Detect which cell encompasses the target text, then output its (X, Y) center coordinate. 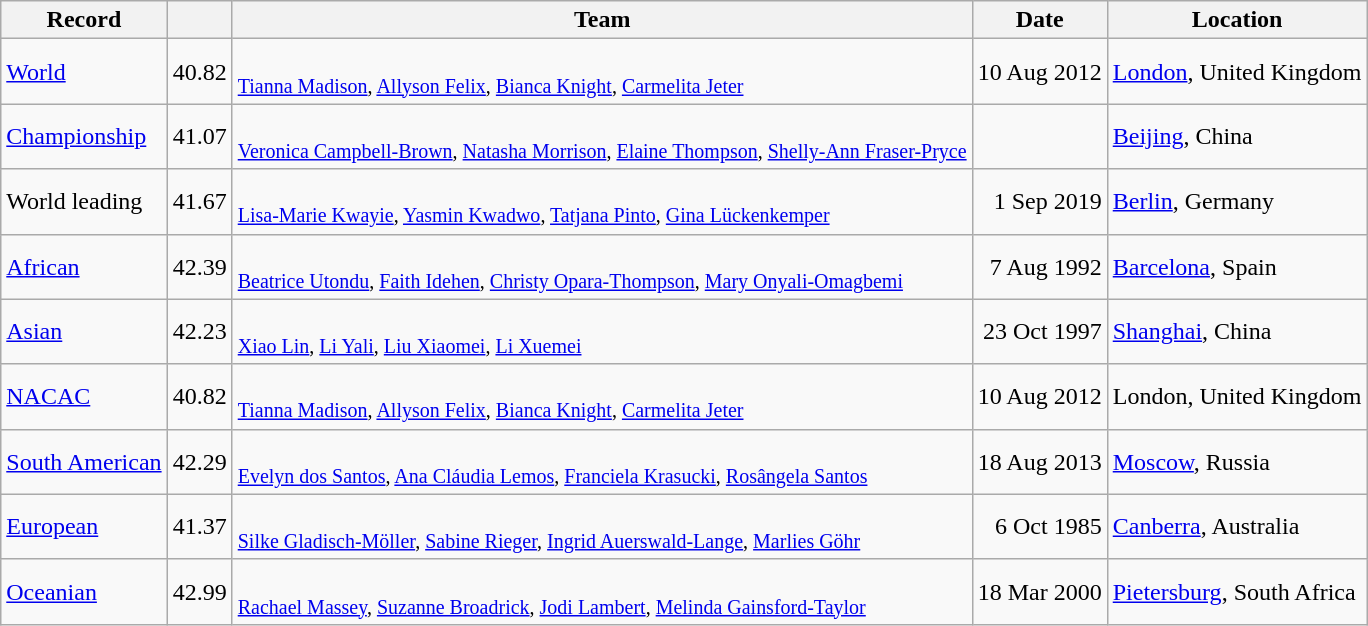
African (84, 266)
41.07 (200, 136)
23 Oct 1997 (1040, 332)
41.37 (200, 526)
Oceanian (84, 592)
Championship (84, 136)
European (84, 526)
Moscow, Russia (1237, 462)
South American (84, 462)
World (84, 72)
World leading (84, 202)
Veronica Campbell-Brown, Natasha Morrison, Elaine Thompson, Shelly-Ann Fraser-Pryce (602, 136)
Asian (84, 332)
1 Sep 2019 (1040, 202)
NACAC (84, 396)
Berlin, Germany (1237, 202)
Canberra, Australia (1237, 526)
Beatrice Utondu, Faith Idehen, Christy Opara-Thompson, Mary Onyali-Omagbemi (602, 266)
42.39 (200, 266)
Silke Gladisch-Möller, Sabine Rieger, Ingrid Auerswald-Lange, Marlies Göhr (602, 526)
Lisa-Marie Kwayie, Yasmin Kwadwo, Tatjana Pinto, Gina Lückenkemper (602, 202)
Shanghai, China (1237, 332)
42.29 (200, 462)
Date (1040, 20)
Rachael Massey, Suzanne Broadrick, Jodi Lambert, Melinda Gainsford-Taylor (602, 592)
18 Mar 2000 (1040, 592)
Record (84, 20)
Evelyn dos Santos, Ana Cláudia Lemos, Franciela Krasucki, Rosângela Santos (602, 462)
Xiao Lin, Li Yali, Liu Xiaomei, Li Xuemei (602, 332)
41.67 (200, 202)
Location (1237, 20)
42.99 (200, 592)
Beijing, China (1237, 136)
18 Aug 2013 (1040, 462)
Team (602, 20)
7 Aug 1992 (1040, 266)
Barcelona, Spain (1237, 266)
42.23 (200, 332)
6 Oct 1985 (1040, 526)
Pietersburg, South Africa (1237, 592)
